Return (x, y) of the center of cell containing provided text 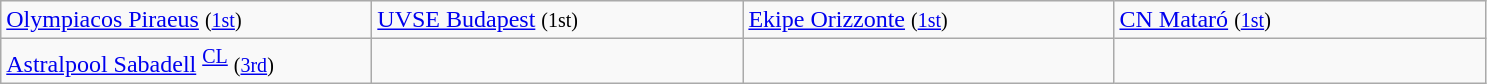
Astralpool Sabadell CL (3rd) (186, 62)
Olympiacos Piraeus (1st) (186, 20)
UVSE Budapest (1st) (558, 20)
CN Mataró (1st) (1300, 20)
Ekipe Orizzonte (1st) (928, 20)
